Scan for the cell matching the given text and deliver its (x, y) coordinate at center. 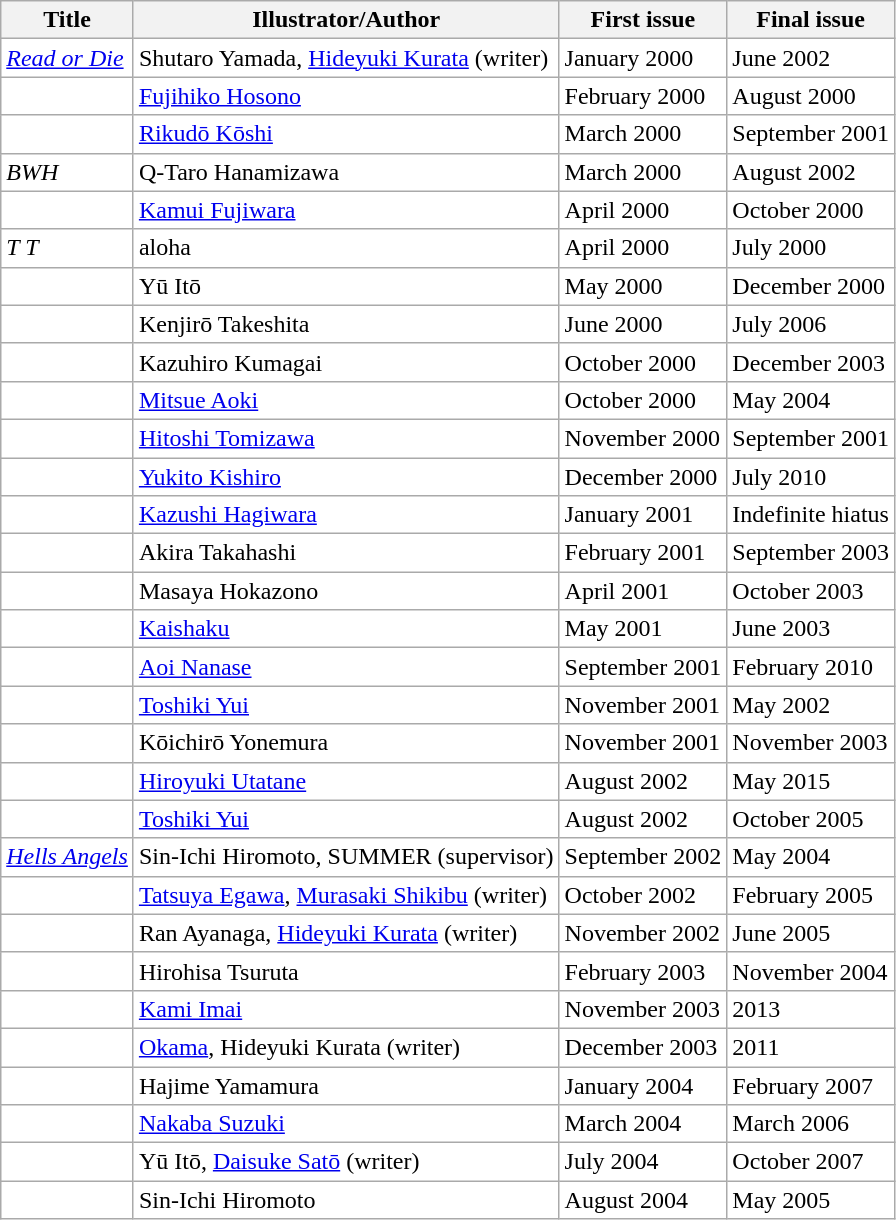
Yukito Kishiro (346, 477)
Hitoshi Tomizawa (346, 438)
Kenjirō Takeshita (346, 324)
Aoi Nanase (346, 667)
January 2001 (643, 515)
November 2000 (643, 438)
June 2003 (811, 629)
First issue (643, 20)
February 2010 (811, 667)
Illustrator/Author (346, 20)
April 2001 (643, 591)
June 2000 (643, 324)
February 2000 (643, 96)
August 2000 (811, 96)
July 2006 (811, 324)
2011 (811, 1047)
Ran Ayanaga, Hideyuki Kurata (writer) (346, 933)
March 2004 (643, 1124)
Hajime Yamamura (346, 1085)
February 2007 (811, 1085)
May 2002 (811, 705)
March 2006 (811, 1124)
Okama, Hideyuki Kurata (writer) (346, 1047)
Kazuhiro Kumagai (346, 362)
September 2002 (643, 857)
Yū Itō (346, 286)
2013 (811, 1009)
October 2007 (811, 1162)
Indefinite hiatus (811, 515)
July 2000 (811, 248)
Hiroyuki Utatane (346, 781)
September 2003 (811, 553)
Sin-Ichi Hiromoto (346, 1200)
October 2003 (811, 591)
Masaya Hokazono (346, 591)
Hirohisa Tsuruta (346, 971)
Sin-Ichi Hiromoto, SUMMER (supervisor) (346, 857)
May 2015 (811, 781)
Rikudō Kōshi (346, 134)
October 2002 (643, 895)
August 2004 (643, 1200)
May 2000 (643, 286)
November 2002 (643, 933)
Final issue (811, 20)
Hells Angels (68, 857)
Title (68, 20)
Nakaba Suzuki (346, 1124)
February 2003 (643, 971)
January 2004 (643, 1085)
Fujihiko Hosono (346, 96)
aloha (346, 248)
T T (68, 248)
Yū Itō, Daisuke Satō (writer) (346, 1162)
January 2000 (643, 58)
October 2005 (811, 819)
July 2010 (811, 477)
Akira Takahashi (346, 553)
Kami Imai (346, 1009)
May 2001 (643, 629)
Kazushi Hagiwara (346, 515)
BWH (68, 172)
June 2005 (811, 933)
Q-Taro Hanamizawa (346, 172)
July 2004 (643, 1162)
Mitsue Aoki (346, 400)
May 2005 (811, 1200)
November 2004 (811, 971)
Kaishaku (346, 629)
February 2001 (643, 553)
Kōichirō Yonemura (346, 743)
Kamui Fujiwara (346, 210)
June 2002 (811, 58)
Read or Die (68, 58)
Tatsuya Egawa, Murasaki Shikibu (writer) (346, 895)
February 2005 (811, 895)
Shutaro Yamada, Hideyuki Kurata (writer) (346, 58)
